Detect which cell encompasses the target text, then output its (X, Y) center coordinate. 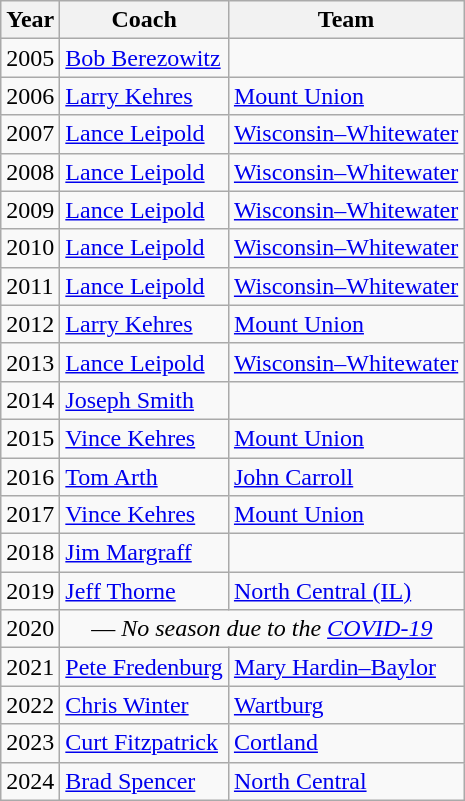
2017 (30, 515)
North Central (346, 781)
Bob Berezowitz (144, 58)
Coach (144, 20)
Pete Fredenburg (144, 667)
Joseph Smith (144, 400)
Brad Spencer (144, 781)
Tom Arth (144, 477)
2006 (30, 96)
2008 (30, 172)
2024 (30, 781)
Year (30, 20)
2010 (30, 248)
2015 (30, 438)
2022 (30, 705)
John Carroll (346, 477)
2012 (30, 324)
2019 (30, 591)
Jim Margraff (144, 553)
2005 (30, 58)
2007 (30, 134)
2023 (30, 743)
2018 (30, 553)
2013 (30, 362)
2014 (30, 400)
Team (346, 20)
Mary Hardin–Baylor (346, 667)
2011 (30, 286)
2021 (30, 667)
— No season due to the COVID-19 (262, 629)
2016 (30, 477)
Cortland (346, 743)
North Central (IL) (346, 591)
Wartburg (346, 705)
Jeff Thorne (144, 591)
Curt Fitzpatrick (144, 743)
2020 (30, 629)
2009 (30, 210)
Chris Winter (144, 705)
